Pinpoint the cell where the given text exists, returning its [x, y] midpoint coordinate. 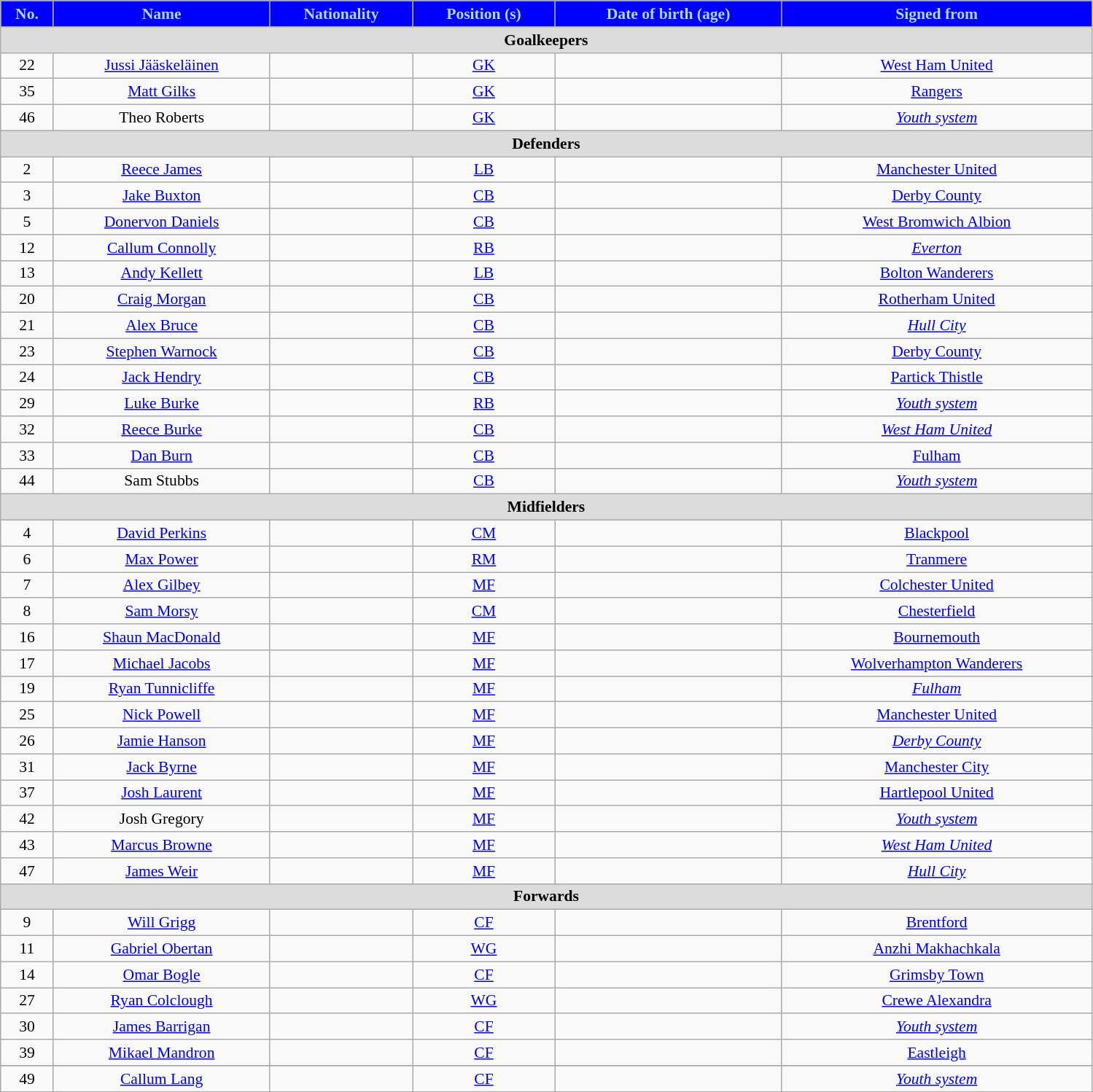
11 [28, 949]
31 [28, 767]
Jack Byrne [162, 767]
20 [28, 300]
29 [28, 404]
Bournemouth [936, 637]
25 [28, 715]
21 [28, 326]
Shaun MacDonald [162, 637]
22 [28, 66]
Grimsby Town [936, 975]
Craig Morgan [162, 300]
Ryan Colclough [162, 1001]
42 [28, 819]
Sam Stubbs [162, 481]
Eastleigh [936, 1053]
19 [28, 689]
James Barrigan [162, 1027]
Jake Buxton [162, 196]
Everton [936, 248]
Goalkeepers [546, 40]
Matt Gilks [162, 92]
David Perkins [162, 534]
Defenders [546, 144]
Partick Thistle [936, 378]
49 [28, 1079]
Alex Gilbey [162, 585]
12 [28, 248]
23 [28, 351]
24 [28, 378]
Name [162, 14]
Bolton Wanderers [936, 273]
Sam Morsy [162, 612]
Hartlepool United [936, 793]
Tranmere [936, 559]
Michael Jacobs [162, 663]
Nationality [341, 14]
Nick Powell [162, 715]
Jack Hendry [162, 378]
Dan Burn [162, 456]
32 [28, 429]
33 [28, 456]
Alex Bruce [162, 326]
Date of birth (age) [668, 14]
No. [28, 14]
5 [28, 222]
27 [28, 1001]
30 [28, 1027]
Reece James [162, 170]
Callum Lang [162, 1079]
West Bromwich Albion [936, 222]
47 [28, 871]
Reece Burke [162, 429]
Wolverhampton Wanderers [936, 663]
9 [28, 923]
Gabriel Obertan [162, 949]
46 [28, 118]
14 [28, 975]
Will Grigg [162, 923]
Donervon Daniels [162, 222]
Marcus Browne [162, 845]
Brentford [936, 923]
4 [28, 534]
3 [28, 196]
Luke Burke [162, 404]
Ryan Tunnicliffe [162, 689]
2 [28, 170]
Mikael Mandron [162, 1053]
Max Power [162, 559]
Josh Laurent [162, 793]
Blackpool [936, 534]
Rangers [936, 92]
Jamie Hanson [162, 741]
16 [28, 637]
26 [28, 741]
Signed from [936, 14]
Theo Roberts [162, 118]
James Weir [162, 871]
13 [28, 273]
Omar Bogle [162, 975]
44 [28, 481]
7 [28, 585]
Position (s) [484, 14]
43 [28, 845]
Colchester United [936, 585]
Midfielders [546, 507]
Crewe Alexandra [936, 1001]
Josh Gregory [162, 819]
37 [28, 793]
Jussi Jääskeläinen [162, 66]
Manchester City [936, 767]
Forwards [546, 897]
Chesterfield [936, 612]
17 [28, 663]
RM [484, 559]
Andy Kellett [162, 273]
Callum Connolly [162, 248]
39 [28, 1053]
Rotherham United [936, 300]
Stephen Warnock [162, 351]
Anzhi Makhachkala [936, 949]
8 [28, 612]
6 [28, 559]
35 [28, 92]
